Extract the [X, Y] coordinate from the center of the cell holding the provided text.  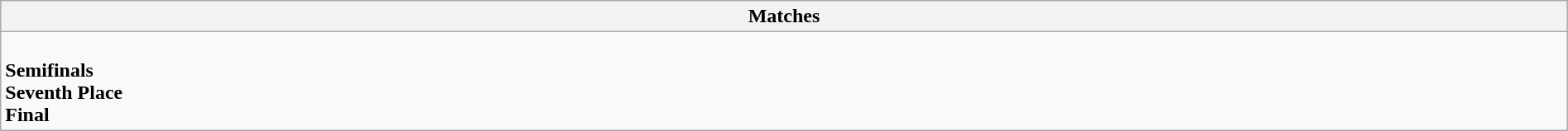
Matches [784, 16]
Semifinals Seventh Place Final [784, 81]
